Return [X, Y] of the center of cell containing provided text 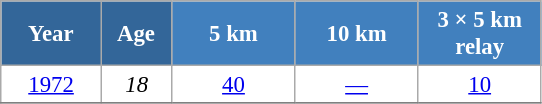
3 × 5 km relay [480, 34]
Year [52, 34]
10 km [356, 34]
40 [234, 85]
10 [480, 85]
Age [136, 34]
— [356, 85]
1972 [52, 85]
18 [136, 85]
5 km [234, 34]
